For the text-containing cell, return its midpoint in (X, Y) coordinate format. 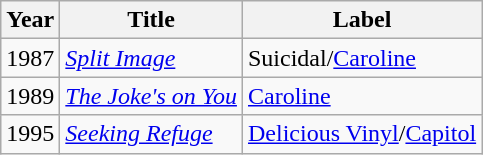
Year (30, 20)
Title (152, 20)
1989 (30, 96)
1987 (30, 58)
Split Image (152, 58)
Suicidal/Caroline (362, 58)
1995 (30, 134)
The Joke's on You (152, 96)
Label (362, 20)
Caroline (362, 96)
Delicious Vinyl/Capitol (362, 134)
Seeking Refuge (152, 134)
